Return the [X, Y] coordinate for the center point of the cell that contains the specified text.  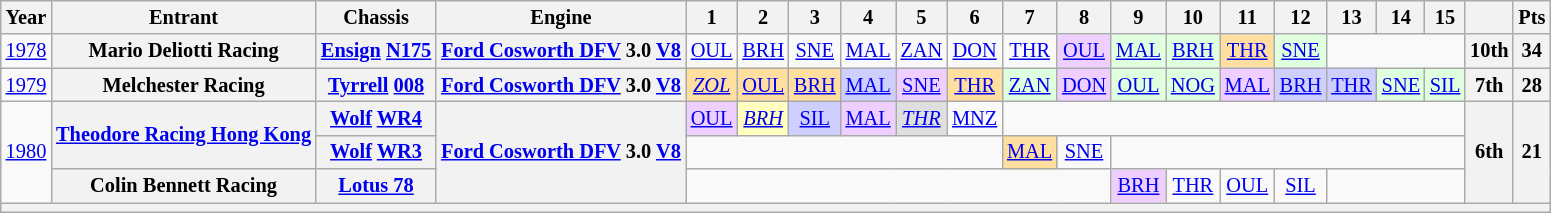
Mario Deliotti Racing [184, 51]
MNZ [974, 118]
Ensign N175 [376, 51]
4 [868, 17]
Wolf WR3 [376, 152]
7th [1489, 85]
14 [1401, 17]
Theodore Racing Hong Kong [184, 134]
7 [1030, 17]
Melchester Racing [184, 85]
ZOL [712, 85]
34 [1532, 51]
Year [26, 17]
28 [1532, 85]
NOG [1193, 85]
6 [974, 17]
Lotus 78 [376, 186]
Engine [561, 17]
Chassis [376, 17]
Wolf WR4 [376, 118]
11 [1248, 17]
Colin Bennett Racing [184, 186]
Tyrrell 008 [376, 85]
Pts [1532, 17]
9 [1138, 17]
Entrant [184, 17]
2 [763, 17]
1980 [26, 152]
8 [1084, 17]
13 [1351, 17]
1978 [26, 51]
21 [1532, 152]
6th [1489, 152]
10 [1193, 17]
10th [1489, 51]
15 [1445, 17]
1979 [26, 85]
1 [712, 17]
5 [922, 17]
12 [1301, 17]
3 [815, 17]
